Determine the [x, y] coordinate at the center of the cell enclosing the given text.  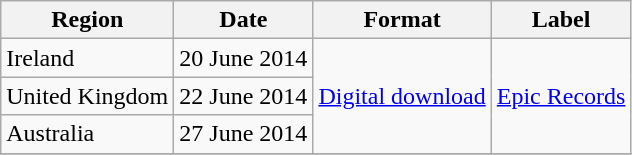
Format [402, 20]
27 June 2014 [244, 134]
Region [88, 20]
22 June 2014 [244, 96]
Digital download [402, 96]
Ireland [88, 58]
United Kingdom [88, 96]
Label [561, 20]
Epic Records [561, 96]
Date [244, 20]
Australia [88, 134]
20 June 2014 [244, 58]
